Detect which cell encompasses the target text, then output its [x, y] center coordinate. 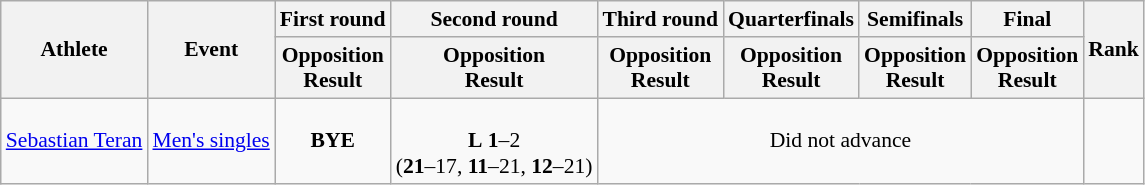
Final [1027, 19]
Sebastian Teran [74, 142]
Athlete [74, 50]
First round [333, 19]
L 1–2(21–17, 11–21, 12–21) [494, 142]
BYE [333, 142]
Semifinals [915, 19]
Rank [1114, 50]
Third round [661, 19]
Second round [494, 19]
Men's singles [210, 142]
Quarterfinals [791, 19]
Event [210, 50]
Did not advance [841, 142]
